Extract the [X, Y] coordinate from the center of the cell holding the provided text.  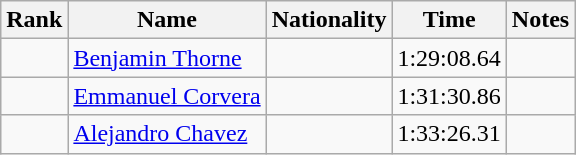
Rank [34, 20]
Time [449, 20]
1:29:08.64 [449, 58]
Nationality [329, 20]
1:31:30.86 [449, 96]
Notes [540, 20]
Emmanuel Corvera [167, 96]
1:33:26.31 [449, 134]
Name [167, 20]
Alejandro Chavez [167, 134]
Benjamin Thorne [167, 58]
